Locate the cell with the specified text and output its (X, Y) center coordinate. 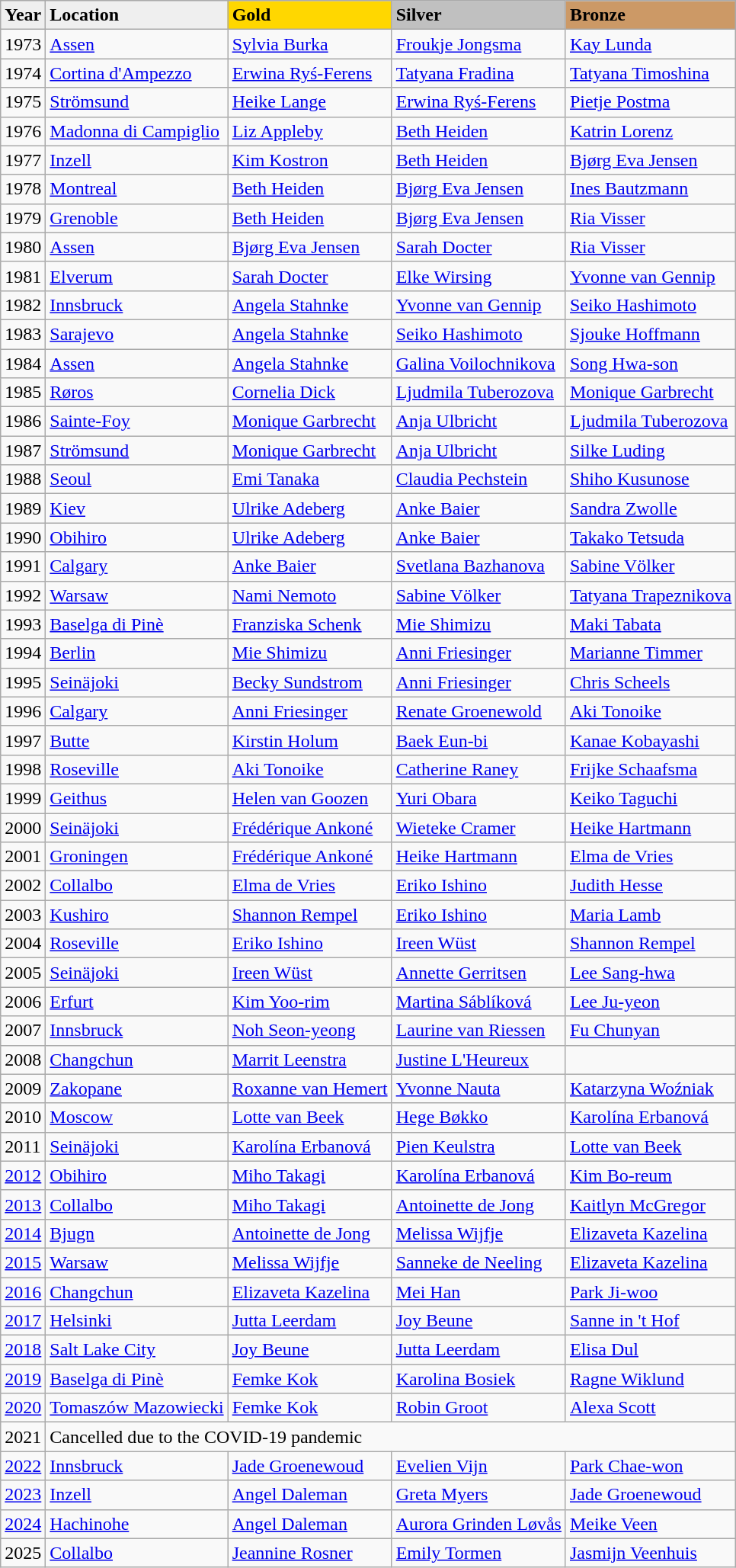
Sainte-Foy (137, 422)
1985 (23, 393)
Galina Voilochnikova (478, 364)
Wieteke Cramer (478, 827)
Park Chae-won (651, 1466)
2000 (23, 827)
1984 (23, 364)
Franziska Schenk (309, 624)
Song Hwa-son (651, 364)
Sanne in 't Hof (651, 1321)
2017 (23, 1321)
1977 (23, 160)
Evelien Vijn (478, 1466)
Elisa Dul (651, 1350)
1986 (23, 422)
Grenoble (137, 218)
2022 (23, 1466)
Yvonne Nauta (478, 1089)
Cortina d'Ampezzo (137, 73)
Kim Kostron (309, 160)
Sarajevo (137, 334)
2010 (23, 1117)
Gold (309, 15)
1991 (23, 566)
Tatyana Trapeznikova (651, 595)
Claudia Pechstein (478, 479)
Marianne Timmer (651, 653)
Groningen (137, 857)
Takako Tetsuda (651, 537)
1995 (23, 682)
Sylvia Burka (309, 44)
1989 (23, 508)
1978 (23, 189)
1974 (23, 73)
1999 (23, 798)
Keiko Taguchi (651, 798)
2020 (23, 1408)
Salt Lake City (137, 1350)
1998 (23, 769)
Fu Chunyan (651, 1031)
1997 (23, 740)
Kim Bo-reum (651, 1175)
Katrin Lorenz (651, 131)
Madonna di Campiglio (137, 131)
2023 (23, 1495)
2004 (23, 944)
Erfurt (137, 1002)
Silke Luding (651, 451)
2011 (23, 1146)
Catherine Raney (478, 769)
2007 (23, 1031)
Elke Wirsing (478, 276)
2019 (23, 1379)
Kim Yoo-rim (309, 1002)
1990 (23, 537)
Chris Scheels (651, 682)
Røros (137, 393)
Marrit Leenstra (309, 1060)
Kirstin Holum (309, 740)
Kay Lunda (651, 44)
Sjouke Hoffmann (651, 334)
Katarzyna Woźniak (651, 1089)
Elverum (137, 276)
2001 (23, 857)
Shiho Kusunose (651, 479)
2005 (23, 973)
Pietje Postma (651, 102)
1979 (23, 218)
1973 (23, 44)
Hachinohe (137, 1524)
Greta Myers (478, 1495)
1988 (23, 479)
1987 (23, 451)
Becky Sundstrom (309, 682)
2024 (23, 1524)
Kaitlyn McGregor (651, 1204)
Helen van Goozen (309, 798)
Butte (137, 740)
1992 (23, 595)
Roxanne van Hemert (309, 1089)
1976 (23, 131)
Moscow (137, 1117)
Frijke Schaafsma (651, 769)
Tomaszów Mazowiecki (137, 1408)
1996 (23, 711)
2014 (23, 1233)
Laurine van Riessen (478, 1031)
Park Ji-woo (651, 1292)
Annette Gerritsen (478, 973)
Tatyana Fradina (478, 73)
Maria Lamb (651, 915)
2025 (23, 1553)
Sandra Zwolle (651, 508)
Svetlana Bazhanova (478, 566)
Year (23, 15)
2002 (23, 886)
1975 (23, 102)
Jasmijn Veenhuis (651, 1553)
2003 (23, 915)
2008 (23, 1060)
1982 (23, 305)
2006 (23, 1002)
1980 (23, 247)
Alexa Scott (651, 1408)
Bronze (651, 15)
2013 (23, 1204)
1994 (23, 653)
Yuri Obara (478, 798)
1993 (23, 624)
Nami Nemoto (309, 595)
Mei Han (478, 1292)
Renate Groenewold (478, 711)
Ragne Wiklund (651, 1379)
Karolina Bosiek (478, 1379)
1981 (23, 276)
Noh Seon-yeong (309, 1031)
Emi Tanaka (309, 479)
2012 (23, 1175)
Kushiro (137, 915)
Bjugn (137, 1233)
Meike Veen (651, 1524)
2021 (23, 1437)
Helsinki (137, 1321)
2018 (23, 1350)
Baek Eun-bi (478, 740)
Emily Tormen (478, 1553)
Justine L'Heureux (478, 1060)
Berlin (137, 653)
Zakopane (137, 1089)
Tatyana Timoshina (651, 73)
2015 (23, 1262)
Martina Sáblíková (478, 1002)
Maki Tabata (651, 624)
Robin Groot (478, 1408)
2009 (23, 1089)
Aurora Grinden Løvås (478, 1524)
Jeannine Rosner (309, 1553)
Location (137, 15)
Lee Sang-hwa (651, 973)
Heike Lange (309, 102)
1983 (23, 334)
Liz Appleby (309, 131)
Silver (478, 15)
Ines Bautzmann (651, 189)
Geithus (137, 798)
Seoul (137, 479)
Froukje Jongsma (478, 44)
Hege Bøkko (478, 1117)
Pien Keulstra (478, 1146)
2016 (23, 1292)
Lee Ju-yeon (651, 1002)
Cornelia Dick (309, 393)
Cancelled due to the COVID-19 pandemic (391, 1437)
Sanneke de Neeling (478, 1262)
Kanae Kobayashi (651, 740)
Kiev (137, 508)
Montreal (137, 189)
Judith Hesse (651, 886)
